Return the (X, Y) coordinate for the center point of the cell that contains the specified text.  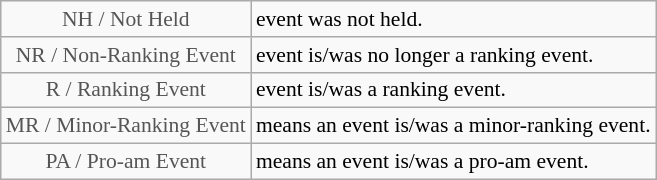
PA / Pro-am Event (126, 162)
NH / Not Held (126, 19)
R / Ranking Event (126, 90)
event is/was no longer a ranking event. (454, 55)
means an event is/was a pro-am event. (454, 162)
NR / Non-Ranking Event (126, 55)
event was not held. (454, 19)
means an event is/was a minor-ranking event. (454, 126)
event is/was a ranking event. (454, 90)
MR / Minor-Ranking Event (126, 126)
